Capture the cell that displays the provided text and extract its (x, y) central coordinate. 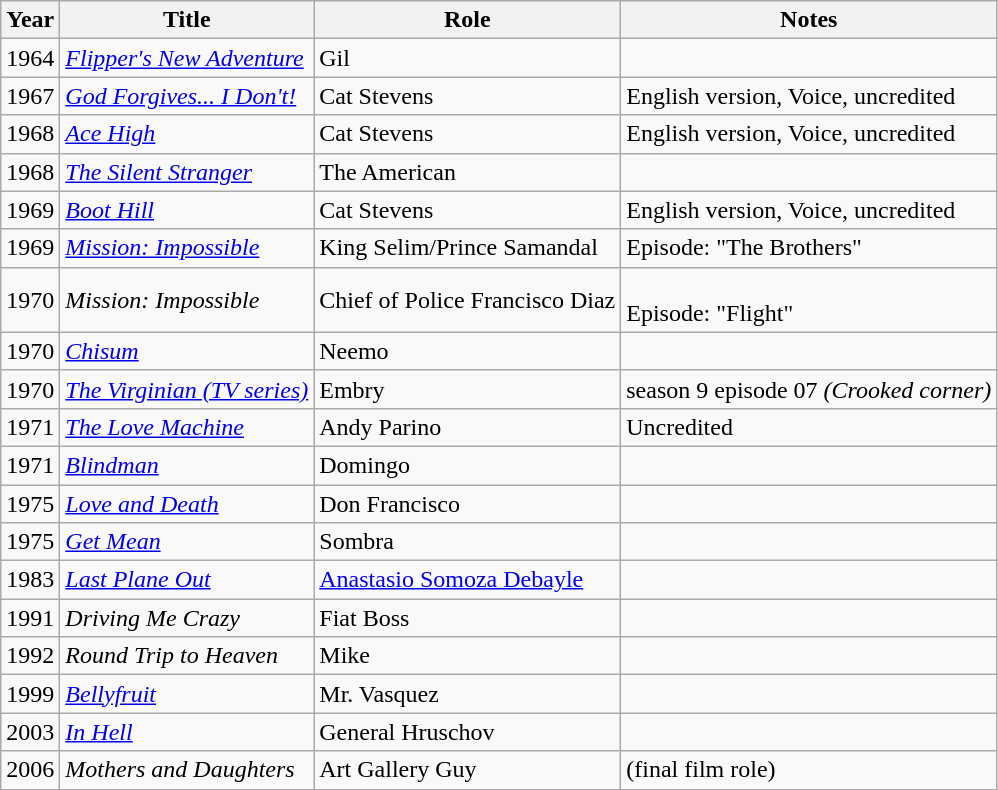
Ace High (187, 134)
1991 (30, 618)
Sombra (468, 542)
The Silent Stranger (187, 172)
Don Francisco (468, 503)
Boot Hill (187, 210)
Round Trip to Heaven (187, 656)
1967 (30, 96)
General Hruschov (468, 732)
Fiat Boss (468, 618)
1983 (30, 580)
1992 (30, 656)
King Selim/Prince Samandal (468, 248)
The Virginian (TV series) (187, 389)
Title (187, 20)
2003 (30, 732)
Episode: "Flight" (809, 300)
season 9 episode 07 (Crooked corner) (809, 389)
Love and Death (187, 503)
Mothers and Daughters (187, 770)
Embry (468, 389)
Mr. Vasquez (468, 694)
Year (30, 20)
Art Gallery Guy (468, 770)
Get Mean (187, 542)
Driving Me Crazy (187, 618)
Gil (468, 58)
God Forgives... I Don't! (187, 96)
(final film role) (809, 770)
Anastasio Somoza Debayle (468, 580)
Mike (468, 656)
1964 (30, 58)
Chisum (187, 351)
Role (468, 20)
2006 (30, 770)
Notes (809, 20)
Andy Parino (468, 427)
Blindman (187, 465)
Bellyfruit (187, 694)
Last Plane Out (187, 580)
Flipper's New Adventure (187, 58)
The American (468, 172)
Domingo (468, 465)
In Hell (187, 732)
Uncredited (809, 427)
Episode: "The Brothers" (809, 248)
1999 (30, 694)
The Love Machine (187, 427)
Neemo (468, 351)
Chief of Police Francisco Diaz (468, 300)
